For the text-containing cell, return its midpoint in [x, y] coordinate format. 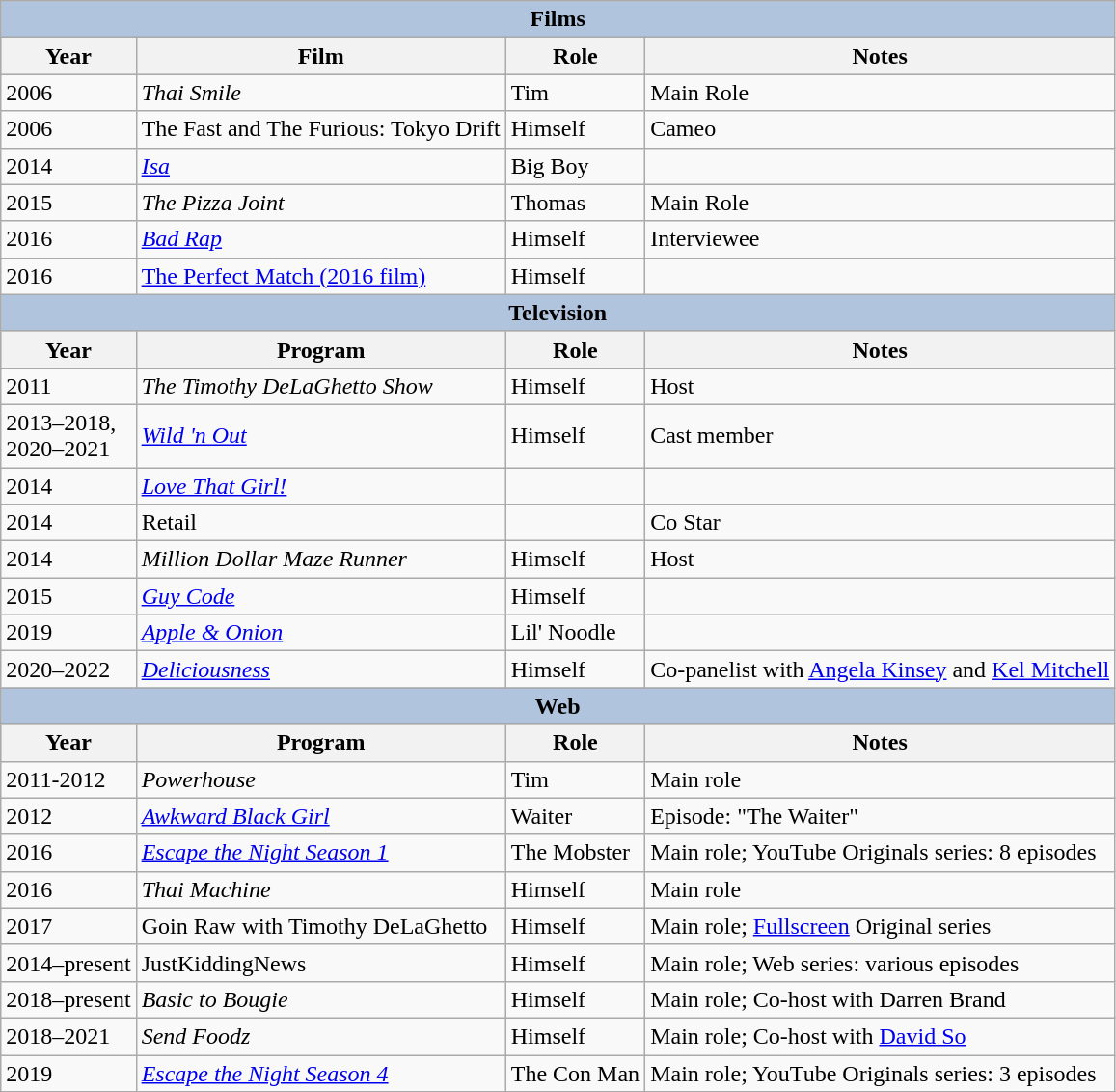
Web [558, 706]
2012 [68, 816]
Main role; Web series: various episodes [880, 963]
The Mobster [575, 853]
The Con Man [575, 1074]
Deliciousness [320, 669]
2017 [68, 926]
Cast member [880, 436]
2011-2012 [68, 779]
Bad Rap [320, 239]
Million Dollar Maze Runner [320, 560]
2018–2021 [68, 1036]
2014–present [68, 963]
Thai Machine [320, 889]
Thai Smile [320, 93]
Powerhouse [320, 779]
Films [558, 19]
Main role; Co-host with David So [880, 1036]
Goin Raw with Timothy DeLaGhetto [320, 926]
Love That Girl! [320, 485]
Main role; Co-host with Darren Brand [880, 999]
Escape the Night Season 1 [320, 853]
The Timothy DeLaGhetto Show [320, 386]
Film [320, 56]
2011 [68, 386]
Lil' Noodle [575, 633]
Co-panelist with Angela Kinsey and Kel Mitchell [880, 669]
Big Boy [575, 166]
Escape the Night Season 4 [320, 1074]
Basic to Bougie [320, 999]
The Pizza Joint [320, 203]
The Fast and The Furious: Tokyo Drift [320, 129]
Retail [320, 523]
2018–present [68, 999]
2013–2018,2020–2021 [68, 436]
Apple & Onion [320, 633]
Main role; Fullscreen Original series [880, 926]
The Perfect Match (2016 film) [320, 276]
Guy Code [320, 596]
Episode: "The Waiter" [880, 816]
JustKiddingNews [320, 963]
Awkward Black Girl [320, 816]
Waiter [575, 816]
2020–2022 [68, 669]
Main role; YouTube Originals series: 3 episodes [880, 1074]
Television [558, 313]
Thomas [575, 203]
Send Foodz [320, 1036]
Interviewee [880, 239]
Wild 'n Out [320, 436]
Cameo [880, 129]
Co Star [880, 523]
Isa [320, 166]
Main role; YouTube Originals series: 8 episodes [880, 853]
